Detect which cell encompasses the target text, then output its (X, Y) center coordinate. 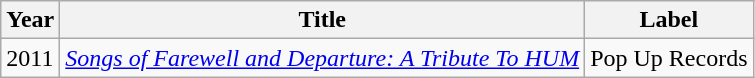
Year (30, 20)
Songs of Farewell and Departure: A Tribute To HUM (322, 58)
Title (322, 20)
Label (669, 20)
Pop Up Records (669, 58)
2011 (30, 58)
